From the cell containing the given text, extract its center point as (x, y) coordinate. 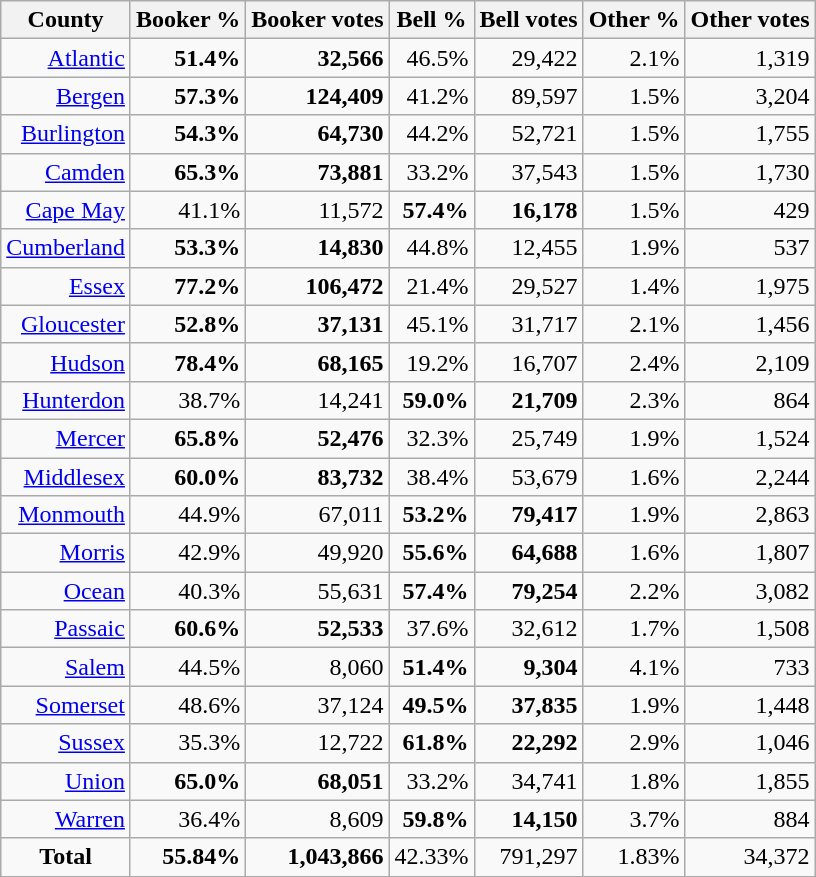
Atlantic (66, 58)
60.0% (188, 477)
Monmouth (66, 515)
14,150 (528, 819)
83,732 (318, 477)
38.7% (188, 400)
79,254 (528, 591)
1,975 (750, 286)
Bell votes (528, 20)
37.6% (432, 629)
733 (750, 667)
537 (750, 248)
67,011 (318, 515)
37,124 (318, 705)
57.3% (188, 96)
Essex (66, 286)
41.2% (432, 96)
Middlesex (66, 477)
3,204 (750, 96)
42.33% (432, 857)
37,835 (528, 705)
52,476 (318, 438)
8,060 (318, 667)
44.8% (432, 248)
Other % (634, 20)
44.9% (188, 515)
Morris (66, 553)
59.0% (432, 400)
46.5% (432, 58)
45.1% (432, 324)
12,455 (528, 248)
1.4% (634, 286)
1.7% (634, 629)
Bell % (432, 20)
Union (66, 781)
Ocean (66, 591)
55.6% (432, 553)
29,422 (528, 58)
53.3% (188, 248)
79,417 (528, 515)
21,709 (528, 400)
Bergen (66, 96)
Booker votes (318, 20)
3.7% (634, 819)
884 (750, 819)
Hudson (66, 362)
Sussex (66, 743)
35.3% (188, 743)
12,722 (318, 743)
Burlington (66, 134)
14,241 (318, 400)
36.4% (188, 819)
53,679 (528, 477)
2.9% (634, 743)
77.2% (188, 286)
40.3% (188, 591)
49.5% (432, 705)
3,082 (750, 591)
Cape May (66, 210)
1.8% (634, 781)
11,572 (318, 210)
1,755 (750, 134)
Hunterdon (66, 400)
65.3% (188, 172)
2,244 (750, 477)
1,046 (750, 743)
2,863 (750, 515)
1,508 (750, 629)
29,527 (528, 286)
791,297 (528, 857)
2,109 (750, 362)
Passaic (66, 629)
52,721 (528, 134)
34,741 (528, 781)
32,612 (528, 629)
Total (66, 857)
16,178 (528, 210)
25,749 (528, 438)
78.4% (188, 362)
38.4% (432, 477)
32,566 (318, 58)
53.2% (432, 515)
68,051 (318, 781)
429 (750, 210)
1,448 (750, 705)
64,730 (318, 134)
59.8% (432, 819)
1,730 (750, 172)
106,472 (318, 286)
19.2% (432, 362)
Salem (66, 667)
37,543 (528, 172)
48.6% (188, 705)
Mercer (66, 438)
1,456 (750, 324)
4.1% (634, 667)
44.2% (432, 134)
2.4% (634, 362)
1,855 (750, 781)
124,409 (318, 96)
864 (750, 400)
2.2% (634, 591)
52,533 (318, 629)
14,830 (318, 248)
Warren (66, 819)
65.0% (188, 781)
73,881 (318, 172)
Gloucester (66, 324)
44.5% (188, 667)
49,920 (318, 553)
37,131 (318, 324)
55,631 (318, 591)
9,304 (528, 667)
1,043,866 (318, 857)
County (66, 20)
1.83% (634, 857)
68,165 (318, 362)
Camden (66, 172)
52.8% (188, 324)
42.9% (188, 553)
Somerset (66, 705)
54.3% (188, 134)
31,717 (528, 324)
Other votes (750, 20)
2.3% (634, 400)
16,707 (528, 362)
61.8% (432, 743)
1,524 (750, 438)
21.4% (432, 286)
1,319 (750, 58)
55.84% (188, 857)
32.3% (432, 438)
22,292 (528, 743)
41.1% (188, 210)
60.6% (188, 629)
1,807 (750, 553)
8,609 (318, 819)
Cumberland (66, 248)
64,688 (528, 553)
89,597 (528, 96)
34,372 (750, 857)
Booker % (188, 20)
65.8% (188, 438)
